For the text-containing cell, return its midpoint in (x, y) coordinate format. 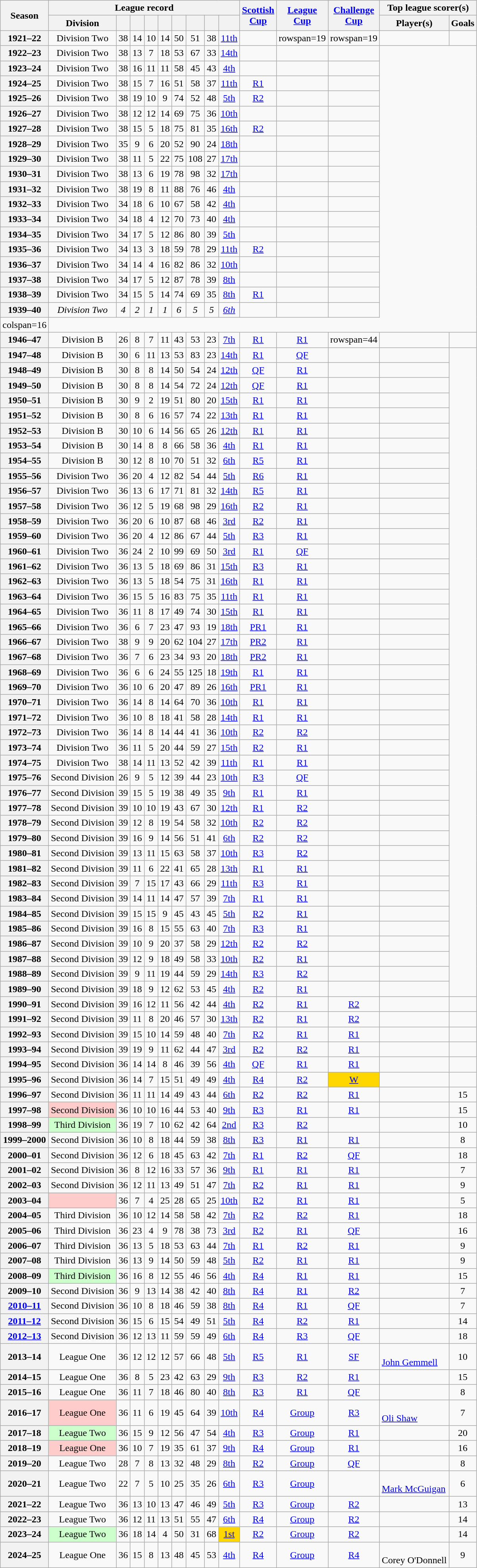
104 (195, 642)
2010–11 (25, 1306)
1983–84 (25, 898)
1960–61 (25, 551)
1925–26 (25, 98)
2001–02 (25, 1170)
2013–14 (25, 1356)
1938–39 (25, 295)
19th (229, 672)
1921–22 (25, 38)
1949–50 (25, 385)
1962–63 (25, 581)
2018–19 (25, 1448)
1952–53 (25, 430)
1965–66 (25, 627)
Corey O'Donnell (414, 1555)
1970–71 (25, 702)
1992–93 (25, 1034)
2003–04 (25, 1200)
1927–28 (25, 128)
1935–36 (25, 249)
1996–97 (25, 1095)
1995–96 (25, 1079)
1993–94 (25, 1049)
90 (195, 144)
71 (179, 491)
1950–51 (25, 400)
1968–69 (25, 672)
Player(s) (414, 23)
88 (179, 189)
1985–86 (25, 929)
1928–29 (25, 144)
1948–49 (25, 370)
2014–15 (25, 1377)
1930–31 (25, 174)
1978–79 (25, 823)
Top league scorer(s) (428, 8)
Division (83, 23)
1999–2000 (25, 1140)
1976–77 (25, 793)
2002–03 (25, 1185)
2004–05 (25, 1215)
1924–25 (25, 83)
1997–98 (25, 1110)
2015–16 (25, 1392)
1922–23 (25, 53)
1972–73 (25, 732)
1981–82 (25, 868)
3 (151, 249)
61 (195, 1448)
72 (195, 385)
Oli Shaw (414, 1413)
2019–20 (25, 1463)
1975–76 (25, 778)
1933–34 (25, 219)
2023–24 (25, 1534)
League record (144, 8)
W (354, 1079)
2005–06 (25, 1231)
1923–24 (25, 68)
2nd (229, 1125)
John Gemmell (414, 1356)
1929–30 (25, 159)
1987–88 (25, 959)
2022–23 (25, 1519)
1980–81 (25, 853)
89 (195, 687)
1937–38 (25, 280)
1969–70 (25, 687)
2009–10 (25, 1291)
1955–56 (25, 476)
2020–21 (25, 1484)
1971–72 (25, 717)
1994–95 (25, 1064)
1982–83 (25, 883)
1964–65 (25, 611)
1961–62 (25, 566)
Challenge Cup (354, 15)
1973–74 (25, 748)
1st (229, 1534)
Goals (463, 23)
1946–47 (25, 340)
108 (195, 159)
colspan=16 (25, 325)
1956–57 (25, 491)
1947–48 (25, 355)
2024–25 (25, 1555)
1939–40 (25, 310)
2012–13 (25, 1336)
1989–90 (25, 989)
1986–87 (25, 944)
99 (179, 551)
1951–52 (25, 415)
1984–85 (25, 913)
1931–32 (25, 189)
1966–67 (25, 642)
1979–80 (25, 838)
2008–09 (25, 1276)
1934–35 (25, 234)
2000–01 (25, 1155)
League Cup (302, 15)
2006–07 (25, 1246)
1932–33 (25, 204)
R6 (258, 476)
1991–92 (25, 1019)
1953–54 (25, 446)
SF (354, 1356)
1963–64 (25, 596)
2017–18 (25, 1433)
2016–17 (25, 1413)
1958–59 (25, 521)
Scottish Cup (258, 15)
1977–78 (25, 808)
2011–12 (25, 1321)
1988–89 (25, 974)
1957–58 (25, 506)
Mark McGuigan (414, 1484)
1954–55 (25, 461)
1990–91 (25, 1004)
Season (25, 15)
1926–27 (25, 113)
rowspan=44 (354, 340)
1998–99 (25, 1125)
1967–68 (25, 657)
2021–22 (25, 1504)
1959–60 (25, 536)
2007–08 (25, 1261)
125 (195, 672)
1974–75 (25, 763)
76 (195, 189)
1936–37 (25, 265)
